Output the (X, Y) coordinate of the center of the cell containing the given text.  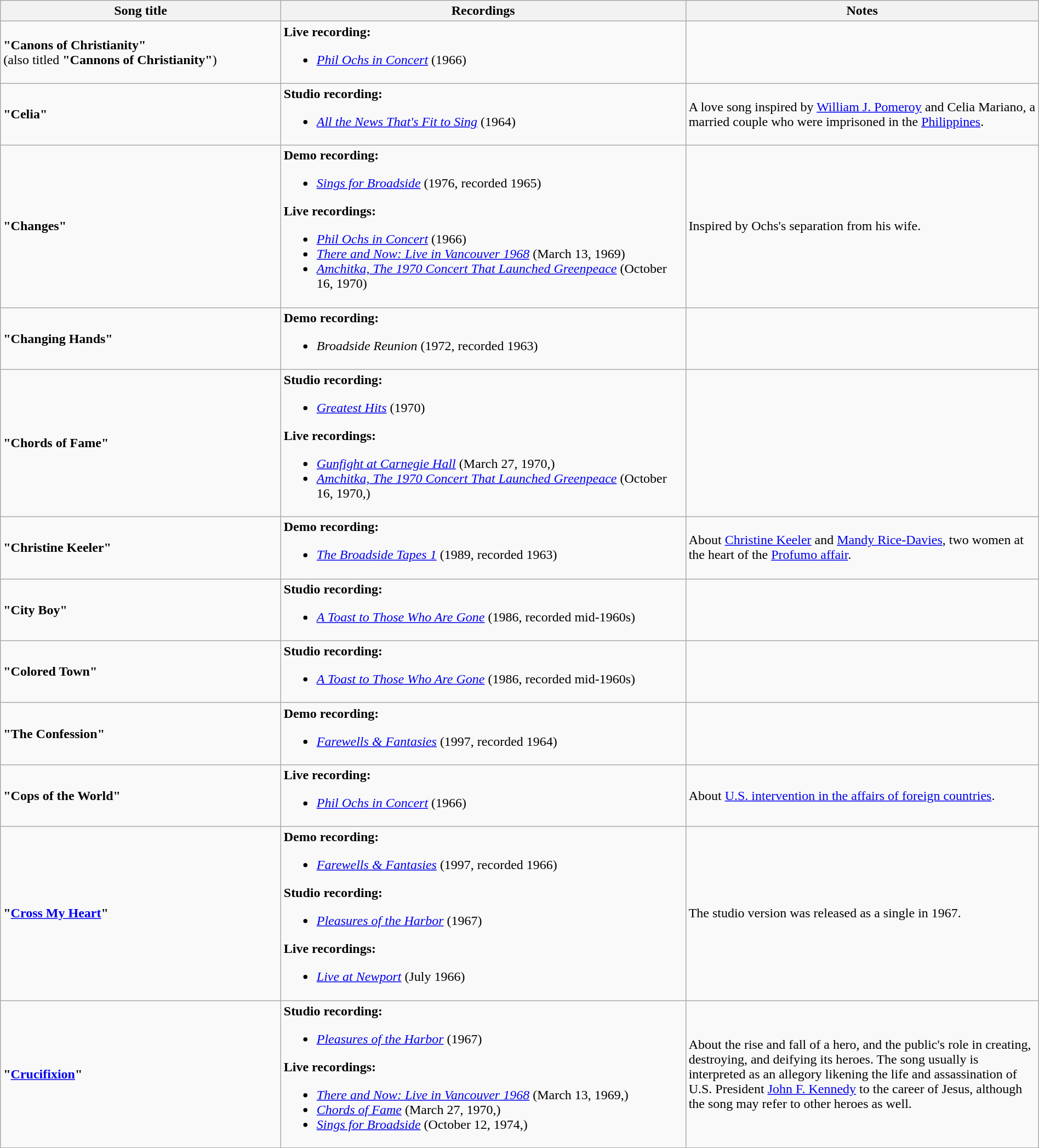
Studio recording:All the News That's Fit to Sing (1964) (483, 114)
Demo recording:The Broadside Tapes 1 (1989, recorded 1963) (483, 548)
Demo recording:Farewells & Fantasies (1997, recorded 1966)Studio recording:Pleasures of the Harbor (1967)Live recordings:Live at Newport (July 1966) (483, 913)
"The Confession" (141, 733)
About Christine Keeler and Mandy Rice-Davies, two women at the heart of the Profumo affair. (862, 548)
"Cross My Heart" (141, 913)
The studio version was released as a single in 1967. (862, 913)
Demo recording:Farewells & Fantasies (1997, recorded 1964) (483, 733)
"City Boy" (141, 609)
Inspired by Ochs's separation from his wife. (862, 226)
"Changes" (141, 226)
Recordings (483, 11)
"Cops of the World" (141, 796)
"Changing Hands" (141, 339)
"Celia" (141, 114)
"Colored Town" (141, 672)
Demo recording:Broadside Reunion (1972, recorded 1963) (483, 339)
"Canons of Christianity"(also titled "Cannons of Christianity") (141, 53)
"Crucifixion" (141, 1074)
A love song inspired by William J. Pomeroy and Celia Mariano, a married couple who were imprisoned in the Philippines. (862, 114)
About U.S. intervention in the affairs of foreign countries. (862, 796)
"Chords of Fame" (141, 443)
Song title (141, 11)
"Christine Keeler" (141, 548)
Notes (862, 11)
